Return [X, Y] of the center of cell containing provided text 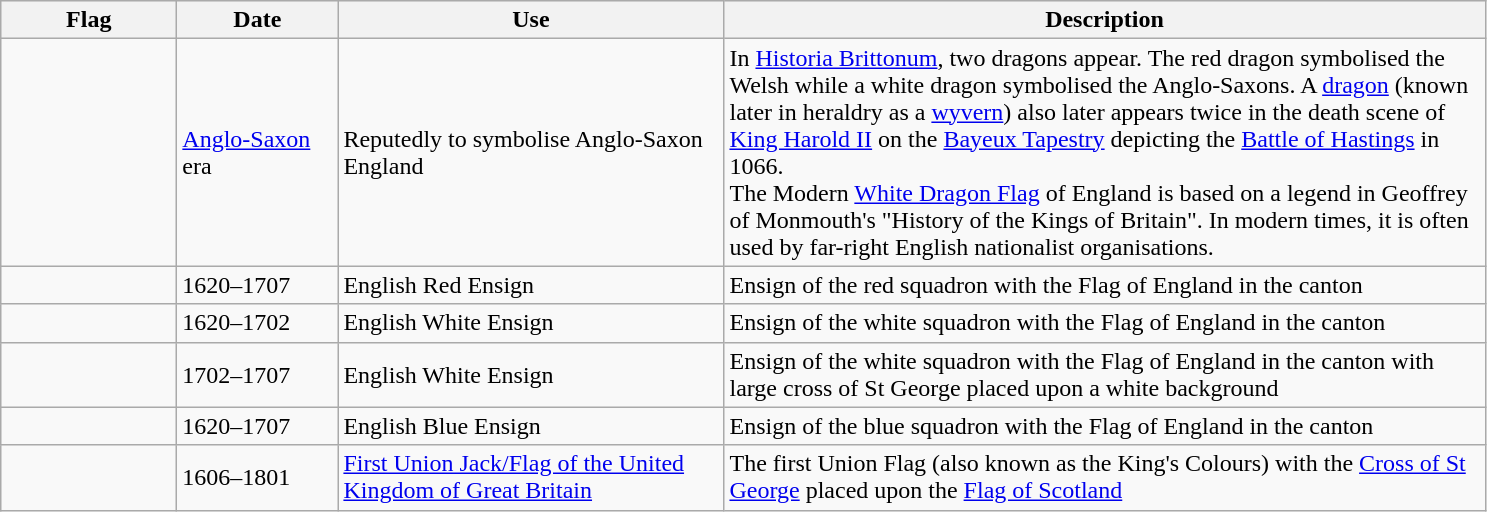
English Blue Ensign [531, 426]
Date [258, 20]
Use [531, 20]
1620–1702 [258, 323]
Flag [89, 20]
1606–1801 [258, 478]
Anglo-Saxon era [258, 152]
Ensign of the white squadron with the Flag of England in the canton [1104, 323]
The first Union Flag (also known as the King's Colours) with the Cross of St George placed upon the Flag of Scotland [1104, 478]
Reputedly to symbolise Anglo-Saxon England [531, 152]
1702–1707 [258, 374]
Ensign of the white squadron with the Flag of England in the canton with large cross of St George placed upon a white background [1104, 374]
Ensign of the blue squadron with the Flag of England in the canton [1104, 426]
First Union Jack/Flag of the United Kingdom of Great Britain [531, 478]
Ensign of the red squadron with the Flag of England in the canton [1104, 285]
Description [1104, 20]
English Red Ensign [531, 285]
